Detect which cell encompasses the target text, then output its [X, Y] center coordinate. 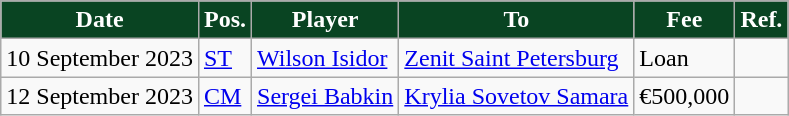
Zenit Saint Petersburg [516, 58]
Fee [684, 20]
Ref. [762, 20]
€500,000 [684, 96]
Wilson Isidor [326, 58]
Player [326, 20]
Sergei Babkin [326, 96]
10 September 2023 [100, 58]
CM [224, 96]
12 September 2023 [100, 96]
Pos. [224, 20]
Date [100, 20]
ST [224, 58]
Krylia Sovetov Samara [516, 96]
Loan [684, 58]
To [516, 20]
